Capture the cell that displays the provided text and extract its (X, Y) central coordinate. 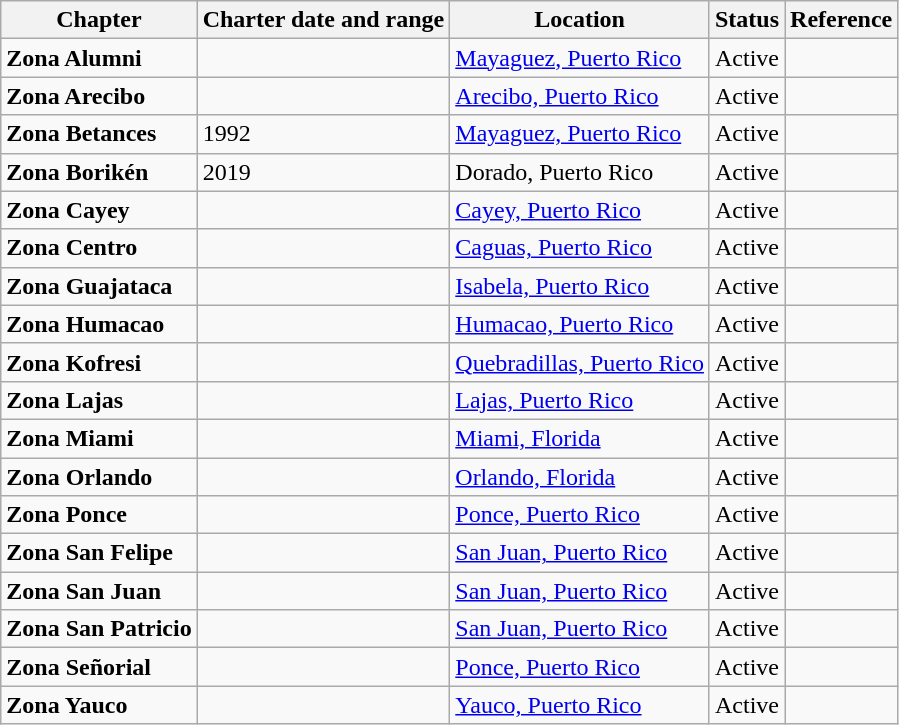
Cayey, Puerto Rico (580, 210)
Zona San Felipe (99, 553)
Reference (842, 20)
1992 (324, 134)
Charter date and range (324, 20)
Zona Orlando (99, 477)
Zona Alumni (99, 58)
Zona Centro (99, 248)
Isabela, Puerto Rico (580, 286)
Zona Miami (99, 438)
Zona Humacao (99, 324)
Chapter (99, 20)
Caguas, Puerto Rico (580, 248)
Yauco, Puerto Rico (580, 705)
Quebradillas, Puerto Rico (580, 362)
Zona Señorial (99, 667)
Orlando, Florida (580, 477)
Status (746, 20)
Miami, Florida (580, 438)
Lajas, Puerto Rico (580, 400)
Location (580, 20)
Arecibo, Puerto Rico (580, 96)
2019 (324, 172)
Zona Borikén (99, 172)
Zona San Patricio (99, 629)
Zona Yauco (99, 705)
Zona Guajataca (99, 286)
Zona Betances (99, 134)
Zona Kofresi (99, 362)
Zona Cayey (99, 210)
Dorado, Puerto Rico (580, 172)
Humacao, Puerto Rico (580, 324)
Zona Arecibo (99, 96)
Zona Lajas (99, 400)
Zona Ponce (99, 515)
Zona San Juan (99, 591)
